Detect which cell encompasses the target text, then output its (X, Y) center coordinate. 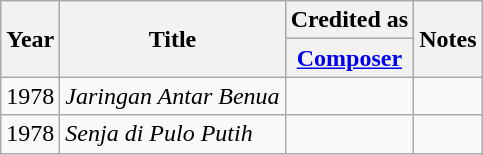
Credited as (350, 20)
Composer (350, 58)
Year (30, 39)
Title (172, 39)
Notes (448, 39)
Jaringan Antar Benua (172, 96)
Senja di Pulo Putih (172, 134)
